Search for the cell housing the specified text and yield its [x, y] center coordinate. 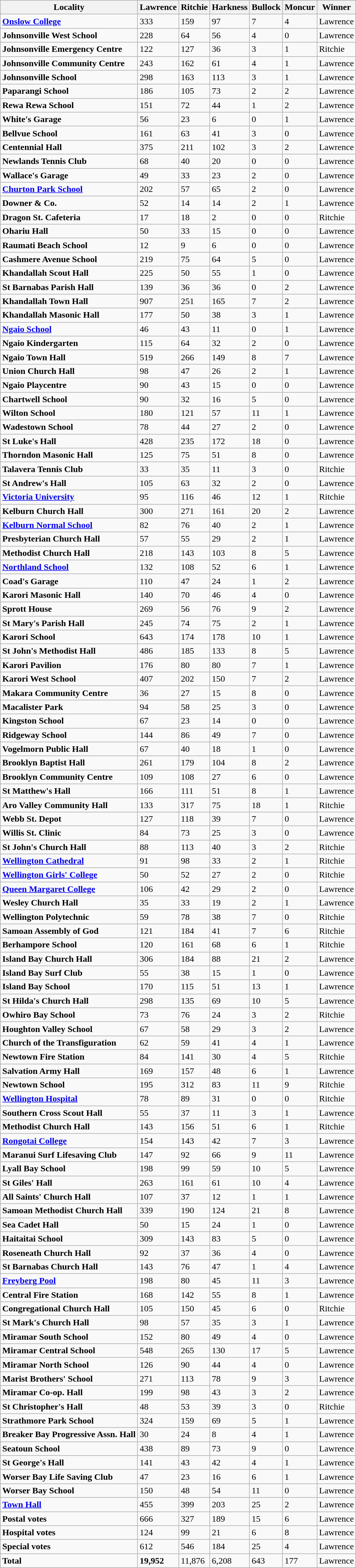
97 [230, 21]
189 [230, 1519]
11,876 [194, 1561]
Johnsonville Community Centre [69, 63]
Wesley Church Hall [69, 903]
St Mark's Church Hall [69, 1323]
Island Bay Surf Club [69, 973]
151 [158, 105]
438 [158, 1449]
Owhiro Bay School [69, 1015]
Moncur [300, 7]
152 [158, 1337]
225 [158, 273]
228 [158, 35]
176 [158, 665]
Congregational Church Hall [69, 1309]
339 [158, 1211]
107 [158, 1197]
Freyberg Pool [69, 1281]
Newtown School [69, 1085]
Wellington Polytechnic [69, 917]
Breaker Bay Progressive Assn. Hall [69, 1435]
168 [158, 1294]
265 [194, 1351]
Samoan Assembly of God [69, 931]
Salvation Army Hall [69, 1071]
St Andrew's Hall [69, 483]
111 [194, 791]
102 [230, 147]
Makara Community Centre [69, 693]
219 [158, 259]
178 [230, 637]
174 [194, 637]
144 [158, 735]
120 [158, 945]
Winner [337, 7]
Rewa Rewa School [69, 105]
Special votes [69, 1547]
125 [158, 455]
95 [158, 497]
Wellington Girls' College [69, 875]
407 [158, 679]
251 [194, 301]
Wilton School [69, 413]
Newlands Tennis Club [69, 161]
91 [158, 861]
White's Garage [69, 119]
Miramar Central School [69, 1351]
Ridgeway School [69, 735]
211 [194, 147]
Wellington Cathedral [69, 861]
546 [194, 1547]
All Saints' Church Hall [69, 1197]
Island Bay School [69, 987]
Total [69, 1561]
163 [194, 77]
486 [158, 651]
375 [158, 147]
Ohariu Hall [69, 231]
53 [194, 1407]
Coad's Garage [69, 581]
154 [158, 1141]
Karori School [69, 637]
St Barnabas Parish Hall [69, 287]
Ngaio School [69, 329]
186 [158, 91]
243 [158, 63]
147 [158, 1155]
266 [194, 357]
Ngaio Playcentre [69, 385]
130 [230, 1351]
Macalister Park [69, 707]
6,208 [230, 1561]
156 [194, 1127]
26 [230, 371]
Khandallah Town Hall [69, 301]
19 [230, 903]
St John's Methodist Hall [69, 651]
180 [158, 413]
66 [230, 1155]
104 [230, 763]
Queen Margaret College [69, 889]
Samoan Methodist Church Hall [69, 1211]
Paparangi School [69, 91]
Berhampore School [69, 945]
72 [194, 105]
132 [158, 567]
203 [230, 1504]
140 [158, 595]
Kelburn Church Hall [69, 511]
Presbyterian Church Hall [69, 539]
86 [194, 735]
126 [158, 1365]
St Hilda's Church Hall [69, 1001]
300 [158, 511]
Chartwell School [69, 399]
519 [158, 357]
Talavera Tennis Club [69, 469]
172 [230, 441]
Miramar North School [69, 1365]
Central Fire Station [69, 1294]
Roseneath Church Hall [69, 1253]
Newtown Fire Station [69, 1057]
Harkness [230, 7]
166 [158, 791]
157 [194, 1071]
170 [158, 987]
St Giles' Hall [69, 1183]
31 [230, 1099]
13 [266, 987]
109 [158, 777]
Churton Park School [69, 189]
Karori Pavilion [69, 665]
Cashmere Avenue School [69, 259]
Island Bay Church Hall [69, 959]
Downer & Co. [69, 203]
Johnsonville Emergency Centre [69, 49]
333 [158, 21]
Johnsonville School [69, 77]
309 [158, 1239]
Thorndon Masonic Hall [69, 455]
Wellington Hospital [69, 1099]
Khandallah Masonic Hall [69, 315]
Wadestown School [69, 427]
Town Hall [69, 1504]
Onslow College [69, 21]
Miramar Co-op. Hall [69, 1393]
428 [158, 441]
195 [158, 1085]
Webb St. Depot [69, 819]
Worser Bay Life Saving Club [69, 1476]
Church of the Transfiguration [69, 1043]
110 [158, 581]
Karori Masonic Hall [69, 595]
Locality [69, 7]
263 [158, 1183]
94 [158, 707]
St Luke's Hall [69, 441]
218 [158, 553]
165 [230, 301]
149 [230, 357]
312 [194, 1085]
199 [158, 1393]
Johnsonville West School [69, 35]
139 [158, 287]
Bellvue School [69, 133]
Houghton Valley School [69, 1029]
399 [194, 1504]
Kingston School [69, 721]
Southern Cross Scout Hall [69, 1113]
103 [230, 553]
122 [158, 49]
Ngaio Kindergarten [69, 343]
65 [230, 189]
142 [194, 1294]
Bullock [266, 7]
Postal votes [69, 1519]
907 [158, 301]
106 [158, 889]
245 [158, 623]
Brooklyn Community Centre [69, 777]
Dragon St. Cafeteria [69, 217]
74 [194, 623]
324 [158, 1421]
Union Church Hall [69, 371]
70 [194, 595]
118 [194, 819]
Strathmore Park School [69, 1421]
Lyall Bay School [69, 1169]
190 [194, 1211]
317 [194, 805]
St Mary's Parish Hall [69, 623]
179 [194, 763]
Hospital votes [69, 1533]
Sea Cadet Hall [69, 1225]
235 [194, 441]
82 [158, 525]
185 [194, 651]
Worser Bay School [69, 1490]
Maranui Surf Lifesaving Club [69, 1155]
Rongotai College [69, 1141]
Ngaio Town Hall [69, 357]
666 [158, 1519]
455 [158, 1504]
Victoria University [69, 497]
269 [158, 609]
Marist Brothers' School [69, 1379]
169 [158, 1071]
Aro Valley Community Hall [69, 805]
135 [194, 1001]
Raumati Beach School [69, 245]
Wallace's Garage [69, 175]
Willis St. Clinic [69, 833]
162 [194, 63]
62 [158, 1043]
St Barnabas Church Hall [69, 1267]
Centennial Hall [69, 147]
Brooklyn Baptist Hall [69, 763]
Northland School [69, 567]
St Matthew's Hall [69, 791]
116 [194, 497]
261 [158, 763]
327 [194, 1519]
Haitaitai School [69, 1239]
612 [158, 1547]
Miramar South School [69, 1337]
St George's Hall [69, 1462]
Khandallah Scout Hall [69, 273]
19,952 [158, 1561]
Kelburn Normal School [69, 525]
St Christopher's Hall [69, 1407]
Sprott House [69, 609]
548 [158, 1351]
Vogelmorn Public Hall [69, 749]
Karori West School [69, 679]
Seatoun School [69, 1449]
54 [230, 1490]
306 [158, 959]
St John's Church Hall [69, 847]
